From the cell containing the given text, extract its center point as [x, y] coordinate. 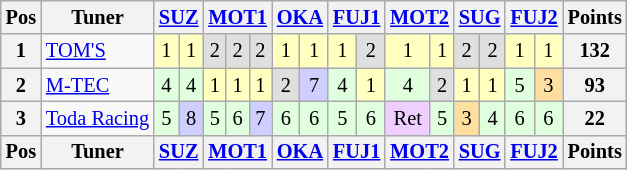
M-TEC [98, 85]
Toda Racing [98, 118]
93 [595, 85]
Ret [408, 118]
132 [595, 51]
22 [595, 118]
8 [192, 118]
TOM'S [98, 51]
